Pinpoint the cell where the given text exists, returning its [x, y] midpoint coordinate. 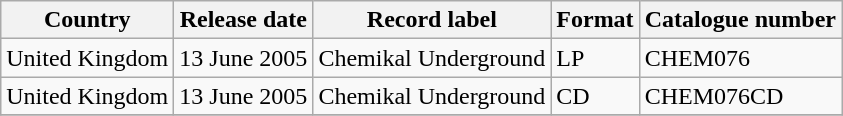
CHEM076 [740, 58]
LP [595, 58]
Format [595, 20]
CHEM076CD [740, 96]
CD [595, 96]
Record label [432, 20]
Release date [244, 20]
Country [88, 20]
Catalogue number [740, 20]
